Identify which cell holds the provided text, then report its [x, y] central coordinate. 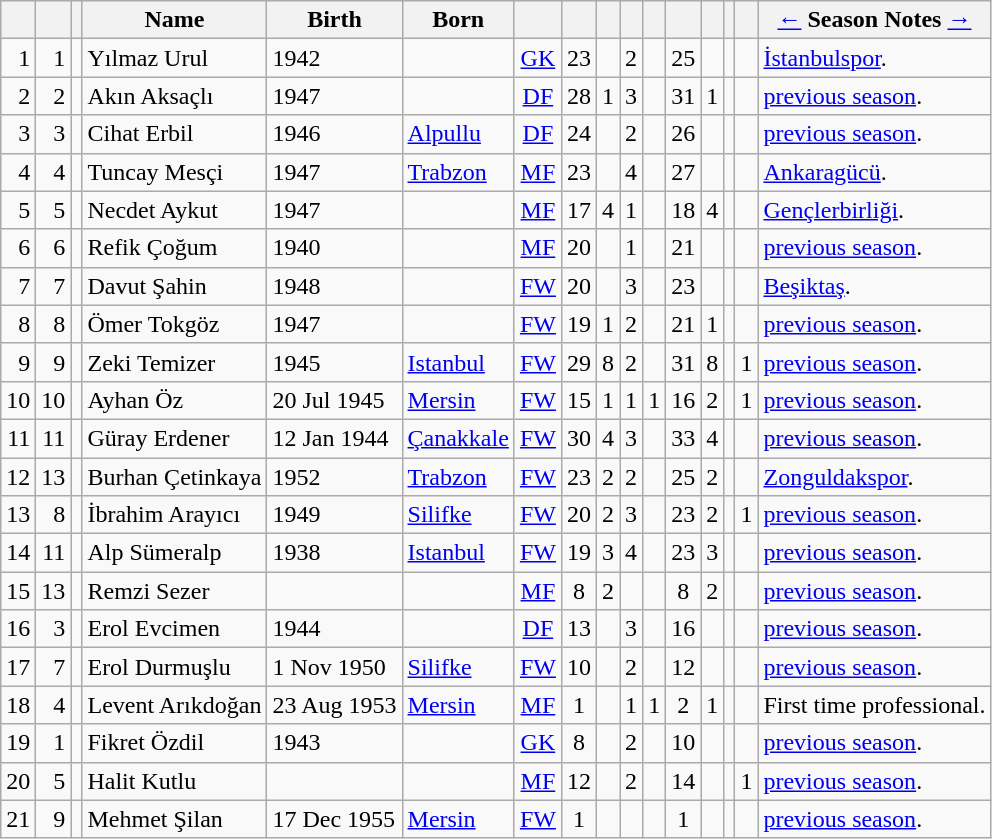
1948 [334, 286]
Ayhan Öz [174, 400]
1945 [334, 362]
Levent Arıkdoğan [174, 705]
1943 [334, 743]
Akın Aksaçlı [174, 96]
Remzi Sezer [174, 591]
27 [684, 172]
Halit Kutlu [174, 781]
Güray Erdener [174, 438]
First time professional. [874, 705]
24 [578, 134]
Fikret Özdil [174, 743]
17 Dec 1955 [334, 819]
Born [458, 20]
Erol Durmuşlu [174, 667]
Cihat Erbil [174, 134]
Mehmet Şilan [174, 819]
1946 [334, 134]
Necdet Aykut [174, 210]
Zeki Temizer [174, 362]
28 [578, 96]
Refik Çoğum [174, 248]
Çanakkale [458, 438]
Alp Sümeralp [174, 553]
1938 [334, 553]
Erol Evcimen [174, 629]
Yılmaz Urul [174, 58]
1 Nov 1950 [334, 667]
1940 [334, 248]
Name [174, 20]
← Season Notes → [874, 20]
30 [578, 438]
İbrahim Arayıcı [174, 515]
Ömer Tokgöz [174, 324]
1942 [334, 58]
İstanbulspor. [874, 58]
Beşiktaş. [874, 286]
29 [578, 362]
20 Jul 1945 [334, 400]
1949 [334, 515]
1952 [334, 477]
Burhan Çetinkaya [174, 477]
Alpullu [458, 134]
12 Jan 1944 [334, 438]
Zonguldakspor. [874, 477]
26 [684, 134]
Tuncay Mesçi [174, 172]
Ankaragücü. [874, 172]
1944 [334, 629]
23 Aug 1953 [334, 705]
Birth [334, 20]
33 [684, 438]
Gençlerbirliği. [874, 210]
Davut Şahin [174, 286]
